Detect which cell encompasses the target text, then output its [x, y] center coordinate. 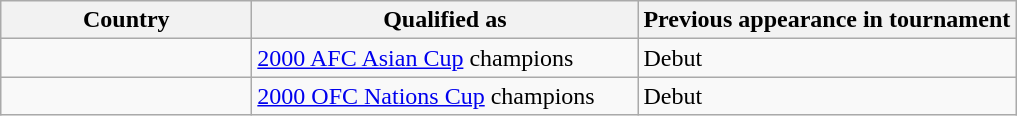
Previous appearance in tournament [827, 20]
2000 AFC Asian Cup champions [445, 58]
2000 OFC Nations Cup champions [445, 96]
Qualified as [445, 20]
Country [126, 20]
